From the cell containing the given text, extract its center point as [X, Y] coordinate. 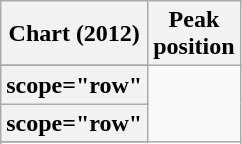
Chart (2012) [74, 34]
Peak position [194, 34]
